Search for the cell housing the specified text and yield its [X, Y] center coordinate. 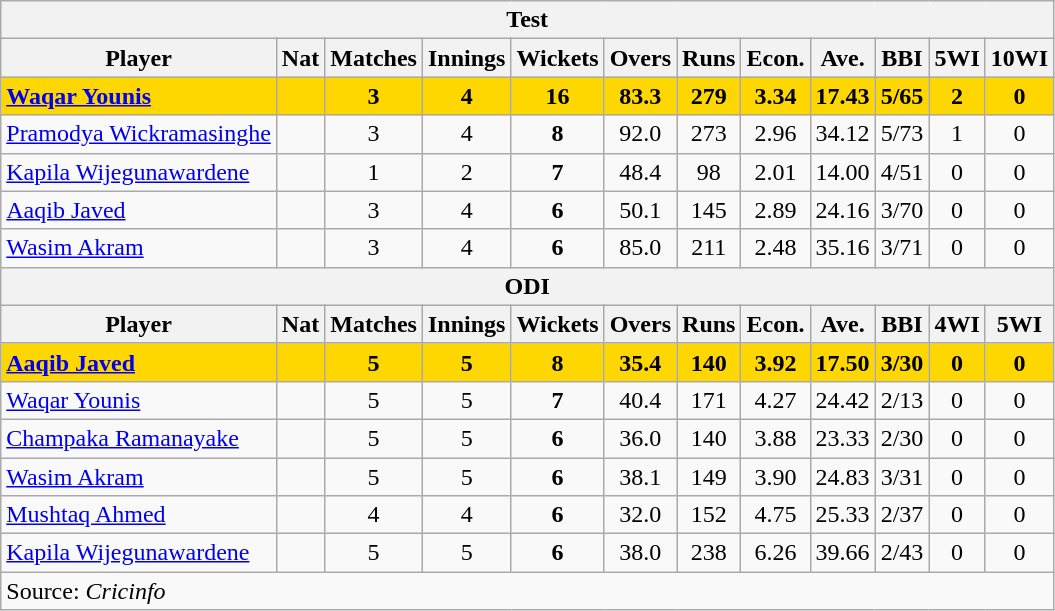
3/71 [902, 248]
152 [709, 515]
36.0 [640, 438]
273 [709, 134]
24.83 [842, 477]
2/30 [902, 438]
Test [528, 20]
6.26 [776, 553]
3/30 [902, 362]
171 [709, 400]
211 [709, 248]
149 [709, 477]
145 [709, 210]
4.27 [776, 400]
3.34 [776, 96]
5/65 [902, 96]
Champaka Ramanayake [139, 438]
23.33 [842, 438]
98 [709, 172]
16 [558, 96]
2/43 [902, 553]
83.3 [640, 96]
39.66 [842, 553]
24.16 [842, 210]
3/31 [902, 477]
2.01 [776, 172]
2.96 [776, 134]
14.00 [842, 172]
32.0 [640, 515]
17.50 [842, 362]
3.92 [776, 362]
35.4 [640, 362]
2/13 [902, 400]
85.0 [640, 248]
2.48 [776, 248]
10WI [1019, 58]
25.33 [842, 515]
40.4 [640, 400]
35.16 [842, 248]
38.0 [640, 553]
24.42 [842, 400]
279 [709, 96]
4/51 [902, 172]
34.12 [842, 134]
3/70 [902, 210]
5/73 [902, 134]
2.89 [776, 210]
Pramodya Wickramasinghe [139, 134]
Source: Cricinfo [528, 591]
238 [709, 553]
48.4 [640, 172]
3.88 [776, 438]
2/37 [902, 515]
4.75 [776, 515]
17.43 [842, 96]
92.0 [640, 134]
ODI [528, 286]
Mushtaq Ahmed [139, 515]
3.90 [776, 477]
4WI [957, 324]
50.1 [640, 210]
38.1 [640, 477]
